For the text-containing cell, return its midpoint in [X, Y] coordinate format. 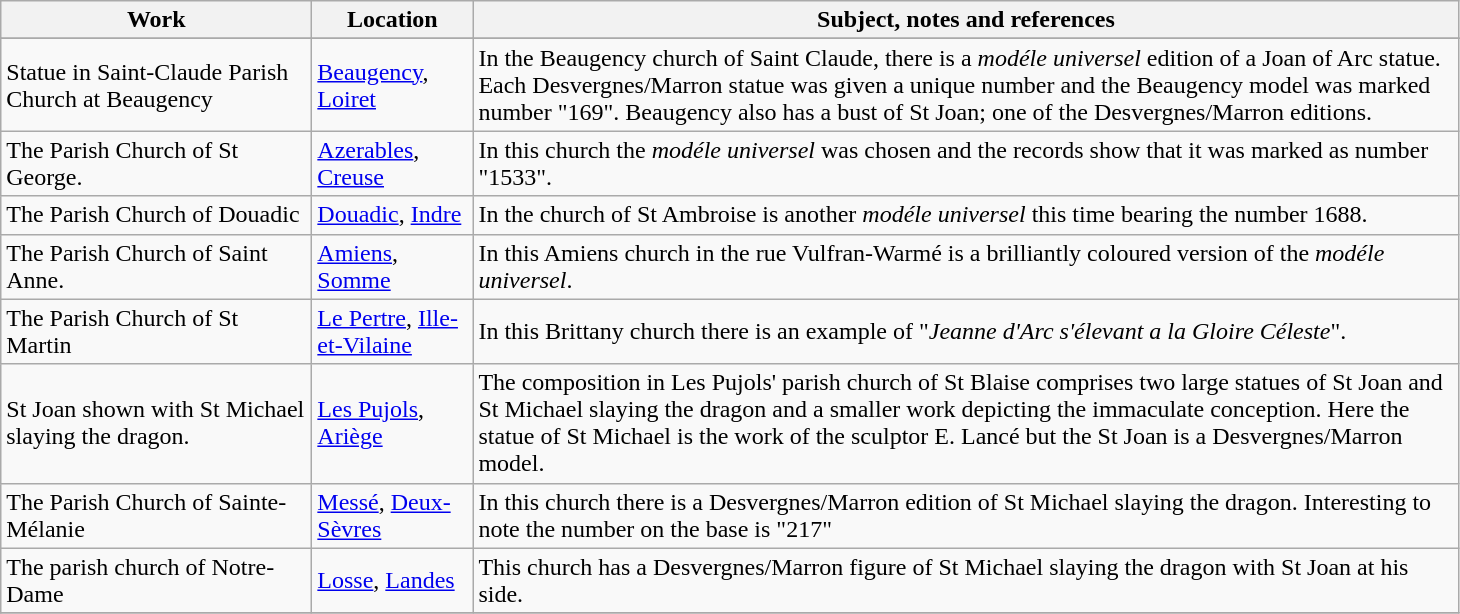
Amiens, Somme [392, 266]
Douadic, Indre [392, 215]
Statue in Saint-Claude Parish Church at Beaugency [156, 85]
In this Brittany church there is an example of "Jeanne d'Arc s'élevant a la Gloire Céleste". [966, 332]
St Joan shown with St Michael slaying the dragon. [156, 424]
In the church of St Ambroise is another modéle universel this time bearing the number 1688. [966, 215]
Subject, notes and references [966, 20]
The parish church of Notre-Dame [156, 580]
In this church there is a Desvergnes/Marron edition of St Michael slaying the dragon. Interesting to note the number on the base is "217" [966, 516]
The Parish Church of Douadic [156, 215]
The Parish Church of Saint Anne. [156, 266]
Losse, Landes [392, 580]
Azerables, Creuse [392, 164]
This church has a Desvergnes/Marron figure of St Michael slaying the dragon with St Joan at his side. [966, 580]
The Parish Church of St George. [156, 164]
Le Pertre, Ille-et-Vilaine [392, 332]
Messé, Deux-Sèvres [392, 516]
Location [392, 20]
In this church the modéle universel was chosen and the records show that it was marked as number "1533". [966, 164]
The Parish Church of St Martin [156, 332]
The Parish Church of Sainte-Mélanie [156, 516]
Beaugency, Loiret [392, 85]
Work [156, 20]
In this Amiens church in the rue Vulfran-Warmé is a brilliantly coloured version of the modéle universel. [966, 266]
Les Pujols, Ariège [392, 424]
